Detect which cell encompasses the target text, then output its (X, Y) center coordinate. 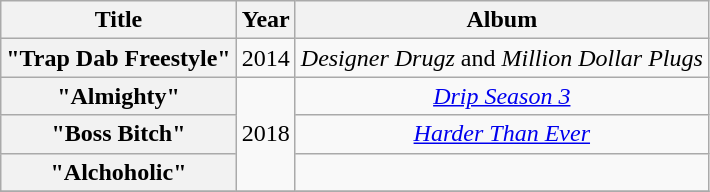
"Trap Dab Freestyle" (118, 58)
Year (266, 20)
Title (118, 20)
"Alchoholic" (118, 172)
Drip Season 3 (502, 96)
"Boss Bitch" (118, 134)
Harder Than Ever (502, 134)
2018 (266, 134)
Album (502, 20)
"Almighty" (118, 96)
2014 (266, 58)
Designer Drugz and Million Dollar Plugs (502, 58)
